From the cell containing the given text, extract its center point as [x, y] coordinate. 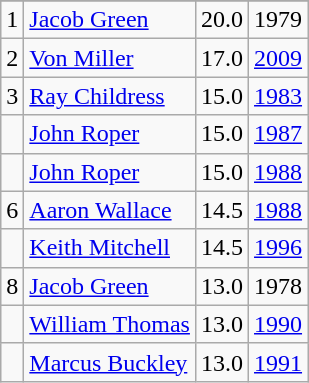
Von Miller [110, 58]
2009 [278, 58]
William Thomas [110, 324]
20.0 [222, 20]
8 [12, 286]
Aaron Wallace [110, 210]
1996 [278, 248]
6 [12, 210]
1991 [278, 362]
17.0 [222, 58]
Ray Childress [110, 96]
1979 [278, 20]
3 [12, 96]
1983 [278, 96]
1987 [278, 134]
1978 [278, 286]
1990 [278, 324]
1 [12, 20]
Keith Mitchell [110, 248]
2 [12, 58]
Marcus Buckley [110, 362]
